Provide the (x, y) coordinate of the cell's center where the given text is located.  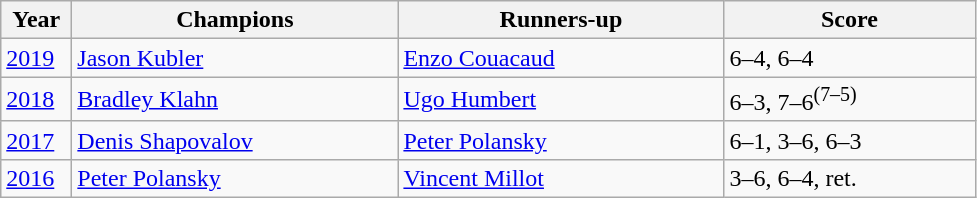
6–4, 6–4 (850, 58)
Vincent Millot (561, 178)
Year (36, 20)
Champions (235, 20)
Ugo Humbert (561, 100)
2016 (36, 178)
Bradley Klahn (235, 100)
2017 (36, 140)
6–3, 7–6(7–5) (850, 100)
2019 (36, 58)
2018 (36, 100)
6–1, 3–6, 6–3 (850, 140)
Denis Shapovalov (235, 140)
Jason Kubler (235, 58)
Runners-up (561, 20)
Score (850, 20)
Enzo Couacaud (561, 58)
3–6, 6–4, ret. (850, 178)
